Identify which cell holds the provided text, then report its [x, y] central coordinate. 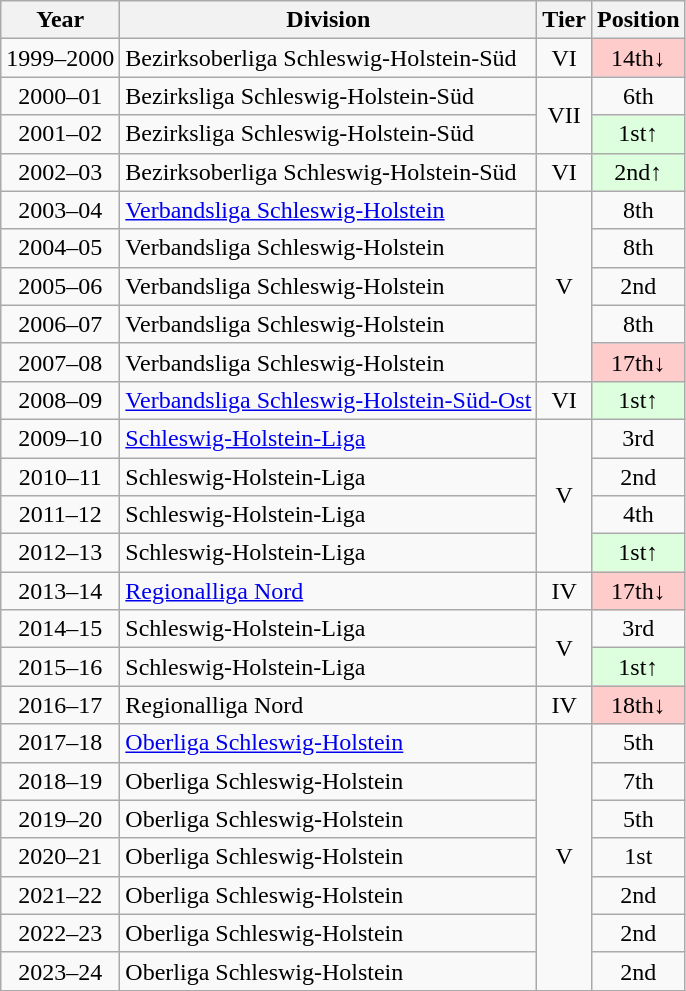
2009–10 [60, 438]
2015–16 [60, 667]
2008–09 [60, 400]
2023–24 [60, 971]
1st [638, 857]
2018–19 [60, 781]
2002–03 [60, 172]
VII [564, 115]
2011–12 [60, 515]
6th [638, 96]
2010–11 [60, 477]
Tier [564, 20]
14th↓ [638, 58]
2021–22 [60, 895]
2007–08 [60, 362]
2005–06 [60, 286]
Division [328, 20]
2004–05 [60, 248]
Verbandsliga Schleswig-Holstein-Süd-Ost [328, 400]
2014–15 [60, 629]
2012–13 [60, 553]
2017–18 [60, 743]
2nd↑ [638, 172]
1999–2000 [60, 58]
2016–17 [60, 705]
2003–04 [60, 210]
2013–14 [60, 591]
Year [60, 20]
2020–21 [60, 857]
2022–23 [60, 933]
4th [638, 515]
18th↓ [638, 705]
2006–07 [60, 324]
Position [638, 20]
2000–01 [60, 96]
7th [638, 781]
2001–02 [60, 134]
2019–20 [60, 819]
